Return (X, Y) of the center of cell containing provided text 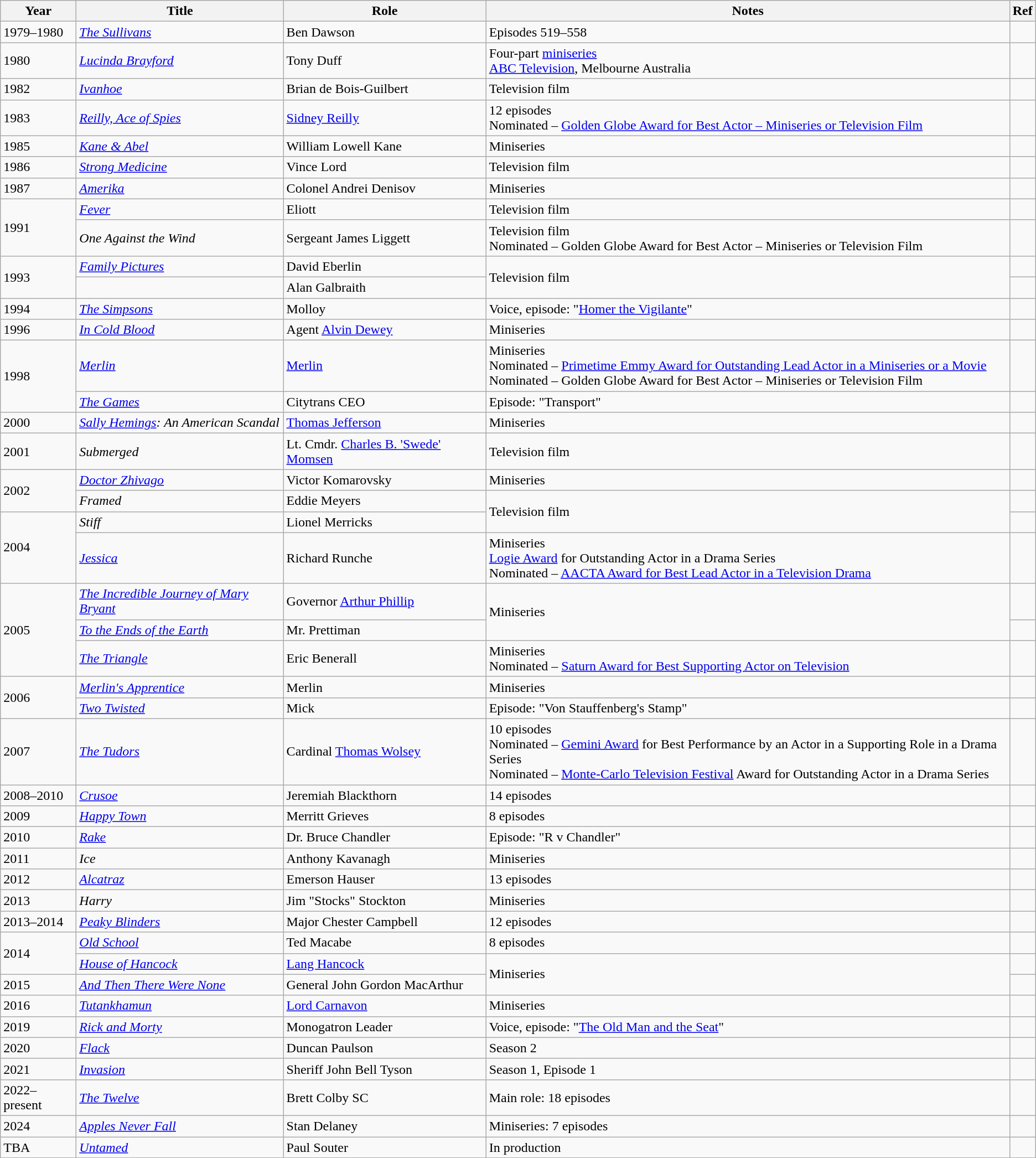
Strong Medicine (180, 167)
1982 (39, 89)
In production (748, 1147)
2021 (39, 1069)
Lang Hancock (385, 964)
Ivanhoe (180, 89)
Tony Duff (385, 61)
Dr. Bruce Chandler (385, 838)
Peaky Blinders (180, 922)
Jim "Stocks" Stockton (385, 901)
Eric Benerall (385, 659)
Year (39, 11)
2013 (39, 901)
Sergeant James Liggett (385, 238)
Brett Colby SC (385, 1097)
Reilly, Ace of Spies (180, 117)
Submerged (180, 452)
Apples Never Fall (180, 1126)
1980 (39, 61)
1979–1980 (39, 32)
Four-part miniseriesABC Television, Melbourne Australia (748, 61)
Merritt Grieves (385, 816)
Fever (180, 209)
Richard Runche (385, 558)
2002 (39, 490)
Colonel Andrei Denisov (385, 188)
The Games (180, 402)
Voice, episode: "Homer the Vigilante" (748, 308)
Two Twisted (180, 708)
2006 (39, 697)
2024 (39, 1126)
The Sullivans (180, 32)
Brian de Bois-Guilbert (385, 89)
Alcatraz (180, 880)
General John Gordon MacArthur (385, 985)
TBA (39, 1147)
Molloy (385, 308)
2014 (39, 953)
Duncan Paulson (385, 1048)
2001 (39, 452)
Episode: "R v Chandler" (748, 838)
2004 (39, 547)
Citytrans CEO (385, 402)
Amerika (180, 188)
Vince Lord (385, 167)
Episode: "Transport" (748, 402)
2020 (39, 1048)
2022–present (39, 1097)
The Simpsons (180, 308)
1986 (39, 167)
Season 2 (748, 1048)
1996 (39, 330)
Flack (180, 1048)
2005 (39, 630)
2009 (39, 816)
Season 1, Episode 1 (748, 1069)
One Against the Wind (180, 238)
MiniseriesNominated – Saturn Award for Best Supporting Actor on Television (748, 659)
Paul Souter (385, 1147)
Ice (180, 859)
2000 (39, 423)
Rake (180, 838)
Doctor Zhivago (180, 480)
Stiff (180, 522)
Mick (385, 708)
1987 (39, 188)
12 episodes (748, 922)
The Incredible Journey of Mary Bryant (180, 601)
2007 (39, 752)
Lucinda Brayford (180, 61)
Eliott (385, 209)
Crusoe (180, 795)
House of Hancock (180, 964)
2013–2014 (39, 922)
2008–2010 (39, 795)
Merlin's Apprentice (180, 687)
The Twelve (180, 1097)
MiniseriesLogie Award for Outstanding Actor in a Drama SeriesNominated – AACTA Award for Best Lead Actor in a Television Drama (748, 558)
Sally Hemings: An American Scandal (180, 423)
Agent Alvin Dewey (385, 330)
The Triangle (180, 659)
Main role: 18 episodes (748, 1097)
Untamed (180, 1147)
2010 (39, 838)
Anthony Kavanagh (385, 859)
Invasion (180, 1069)
13 episodes (748, 880)
14 episodes (748, 795)
Thomas Jefferson (385, 423)
1993 (39, 277)
David Eberlin (385, 266)
The Tudors (180, 752)
Harry (180, 901)
1994 (39, 308)
William Lowell Kane (385, 146)
Victor Komarovsky (385, 480)
Ben Dawson (385, 32)
Jeremiah Blackthorn (385, 795)
And Then There Were None (180, 985)
2015 (39, 985)
1991 (39, 227)
1983 (39, 117)
2011 (39, 859)
Television filmNominated – Golden Globe Award for Best Actor – Miniseries or Television Film (748, 238)
2016 (39, 1006)
Alan Galbraith (385, 287)
1998 (39, 376)
Lord Carnavon (385, 1006)
Happy Town (180, 816)
Old School (180, 943)
Framed (180, 501)
Notes (748, 11)
Title (180, 11)
Eddie Meyers (385, 501)
2012 (39, 880)
Governor Arthur Phillip (385, 601)
Miniseries: 7 episodes (748, 1126)
Sheriff John Bell Tyson (385, 1069)
12 episodesNominated – Golden Globe Award for Best Actor – Miniseries or Television Film (748, 117)
Sidney Reilly (385, 117)
Stan Delaney (385, 1126)
Cardinal Thomas Wolsey (385, 752)
Mr. Prettiman (385, 630)
Role (385, 11)
Jessica (180, 558)
Ref (1023, 11)
Lt. Cmdr. Charles B. 'Swede' Momsen (385, 452)
Monogatron Leader (385, 1027)
Ted Macabe (385, 943)
Lionel Merricks (385, 522)
Kane & Abel (180, 146)
Emerson Hauser (385, 880)
Voice, episode: "The Old Man and the Seat" (748, 1027)
To the Ends of the Earth (180, 630)
Episode: "Von Stauffenberg's Stamp" (748, 708)
In Cold Blood (180, 330)
Major Chester Campbell (385, 922)
Family Pictures (180, 266)
Tutankhamun (180, 1006)
Episodes 519–558 (748, 32)
2019 (39, 1027)
Rick and Morty (180, 1027)
1985 (39, 146)
